Detect which cell encompasses the target text, then output its (x, y) center coordinate. 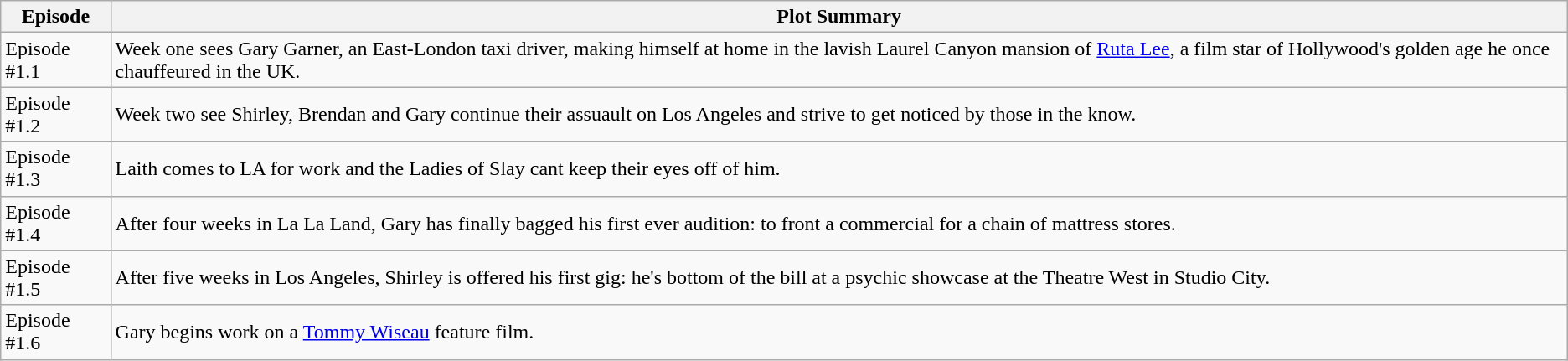
Episode #1.5 (55, 278)
Episode #1.6 (55, 332)
Plot Summary (839, 17)
Episode (55, 17)
After four weeks in La La Land, Gary has finally bagged his first ever audition: to front a commercial for a chain of mattress stores. (839, 223)
Episode #1.3 (55, 169)
After five weeks in Los Angeles, Shirley is offered his first gig: he's bottom of the bill at a psychic showcase at the Theatre West in Studio City. (839, 278)
Episode #1.1 (55, 60)
Laith comes to LA for work and the Ladies of Slay cant keep their eyes off of him. (839, 169)
Episode #1.2 (55, 114)
Gary begins work on a Tommy Wiseau feature film. (839, 332)
Episode #1.4 (55, 223)
Week two see Shirley, Brendan and Gary continue their assuault on Los Angeles and strive to get noticed by those in the know. (839, 114)
